Extract the (X, Y) coordinate from the center of the cell holding the provided text.  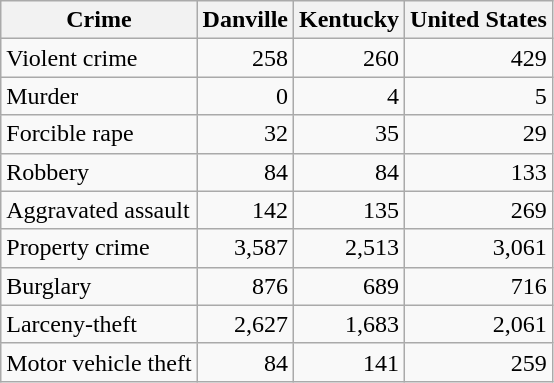
Property crime (99, 248)
2,513 (348, 248)
29 (479, 134)
32 (245, 134)
716 (479, 286)
4 (348, 96)
689 (348, 286)
Motor vehicle theft (99, 362)
Burglary (99, 286)
135 (348, 210)
Robbery (99, 172)
258 (245, 58)
142 (245, 210)
876 (245, 286)
3,587 (245, 248)
Forcible rape (99, 134)
259 (479, 362)
269 (479, 210)
Kentucky (348, 20)
3,061 (479, 248)
1,683 (348, 324)
429 (479, 58)
Larceny-theft (99, 324)
2,627 (245, 324)
133 (479, 172)
5 (479, 96)
260 (348, 58)
Aggravated assault (99, 210)
2,061 (479, 324)
Violent crime (99, 58)
0 (245, 96)
Danville (245, 20)
35 (348, 134)
141 (348, 362)
Murder (99, 96)
United States (479, 20)
Crime (99, 20)
